Determine the (x, y) coordinate at the center of the cell enclosing the given text.  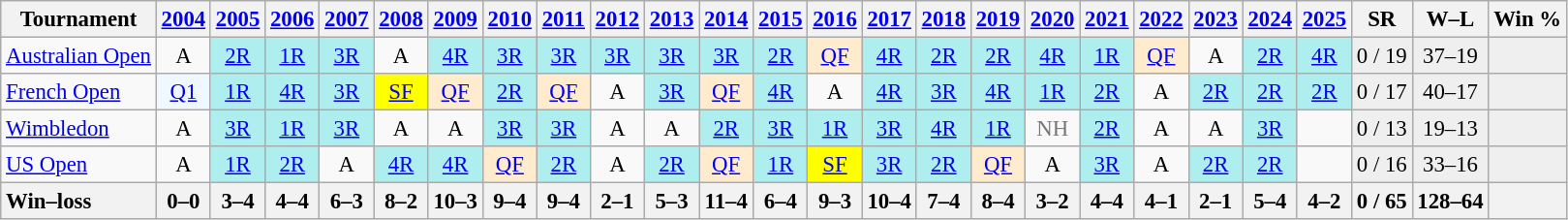
4–2 (1324, 202)
11–4 (726, 202)
2014 (726, 19)
2017 (889, 19)
W–L (1451, 19)
2006 (292, 19)
2024 (1270, 19)
2005 (237, 19)
0 / 13 (1381, 129)
2019 (998, 19)
4–1 (1161, 202)
6–4 (781, 202)
Win % (1527, 19)
2025 (1324, 19)
8–4 (998, 202)
2015 (781, 19)
5–4 (1270, 202)
Australian Open (79, 56)
0 / 16 (1381, 165)
9–3 (835, 202)
2021 (1107, 19)
33–16 (1451, 165)
19–13 (1451, 129)
French Open (79, 92)
2007 (347, 19)
2012 (617, 19)
Q1 (183, 92)
2016 (835, 19)
0 / 65 (1381, 202)
2009 (455, 19)
5–3 (671, 202)
US Open (79, 165)
Win–loss (79, 202)
Tournament (79, 19)
40–17 (1451, 92)
2018 (943, 19)
0 / 19 (1381, 56)
7–4 (943, 202)
SR (1381, 19)
2010 (509, 19)
128–64 (1451, 202)
2022 (1161, 19)
10–4 (889, 202)
2011 (564, 19)
2020 (1053, 19)
Wimbledon (79, 129)
0 / 17 (1381, 92)
37–19 (1451, 56)
2013 (671, 19)
2008 (401, 19)
3–2 (1053, 202)
2023 (1215, 19)
6–3 (347, 202)
2004 (183, 19)
NH (1053, 129)
0–0 (183, 202)
8–2 (401, 202)
10–3 (455, 202)
3–4 (237, 202)
